Search for the cell housing the specified text and yield its [X, Y] center coordinate. 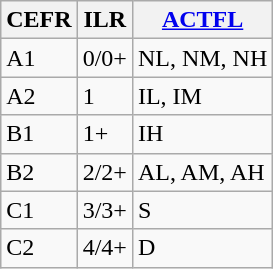
1 [104, 96]
D [202, 248]
AL, AM, AH [202, 172]
A2 [39, 96]
B1 [39, 134]
C2 [39, 248]
0/0+ [104, 58]
ILR [104, 20]
A1 [39, 58]
IH [202, 134]
1+ [104, 134]
S [202, 210]
B2 [39, 172]
IL, IM [202, 96]
C1 [39, 210]
NL, NM, NH [202, 58]
4/4+ [104, 248]
3/3+ [104, 210]
CEFR [39, 20]
ACTFL [202, 20]
2/2+ [104, 172]
